Output the [x, y] coordinate of the center of the cell containing the given text.  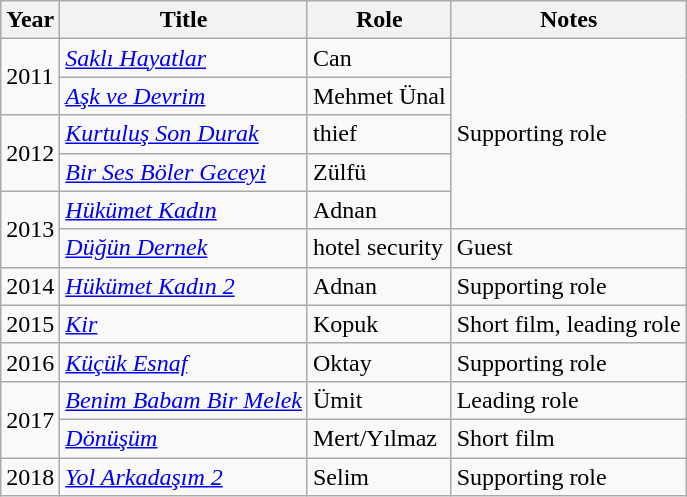
2012 [30, 153]
2016 [30, 362]
Year [30, 20]
hotel security [379, 248]
Role [379, 20]
Saklı Hayatlar [184, 58]
Hükümet Kadın [184, 210]
Notes [568, 20]
Zülfü [379, 172]
Hükümet Kadın 2 [184, 286]
2013 [30, 229]
Leading role [568, 400]
Mert/Yılmaz [379, 438]
Yol Arkadaşım 2 [184, 477]
Düğün Dernek [184, 248]
Short film, leading role [568, 324]
2011 [30, 77]
Kir [184, 324]
Benim Babam Bir Melek [184, 400]
Kurtuluş Son Durak [184, 134]
Oktay [379, 362]
Title [184, 20]
Aşk ve Devrim [184, 96]
thief [379, 134]
Can [379, 58]
Short film [568, 438]
Selim [379, 477]
Dönüşüm [184, 438]
2018 [30, 477]
2015 [30, 324]
Küçük Esnaf [184, 362]
Bir Ses Böler Geceyi [184, 172]
Ümit [379, 400]
Mehmet Ünal [379, 96]
Guest [568, 248]
Kopuk [379, 324]
2014 [30, 286]
2017 [30, 419]
